Find where the given text appears and provide that cell's center as (x, y) coordinate. 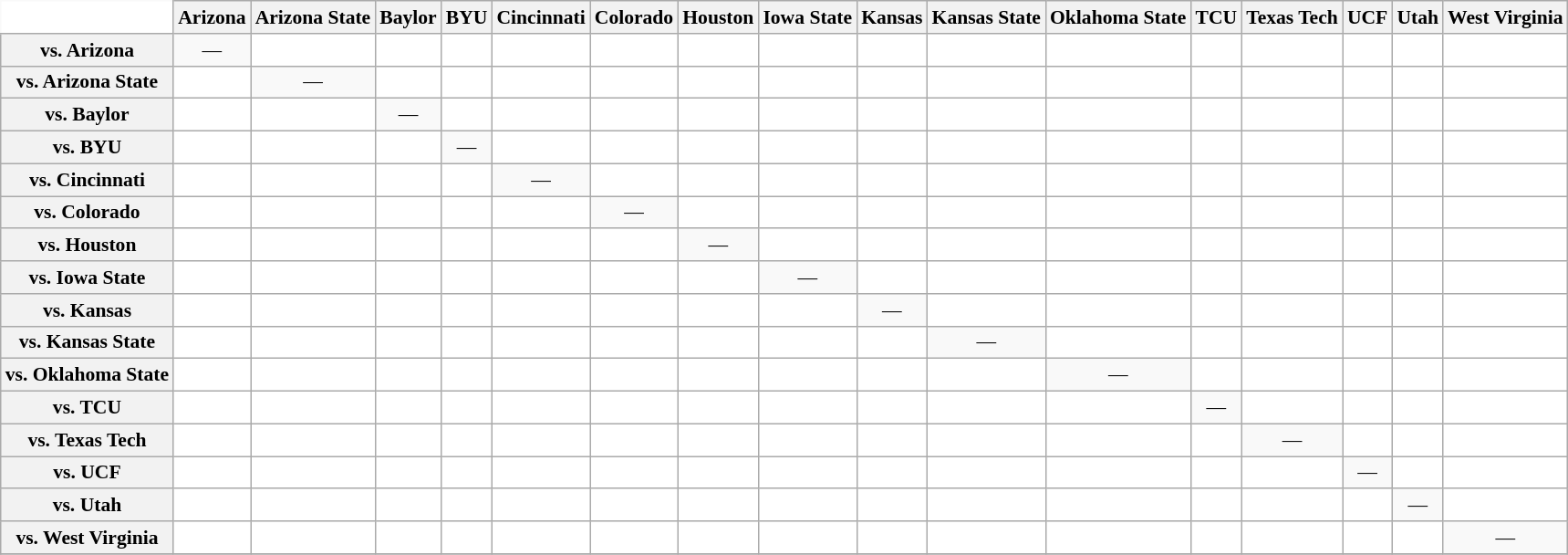
Colorado (634, 17)
vs. Texas Tech (88, 440)
vs. Colorado (88, 213)
Kansas State (987, 17)
Kansas (892, 17)
Texas Tech (1292, 17)
vs. Arizona State (88, 82)
Houston (718, 17)
Cincinnati (540, 17)
BYU (467, 17)
vs. Houston (88, 246)
West Virginia (1505, 17)
vs. Utah (88, 506)
vs. Cincinnati (88, 180)
Arizona State (314, 17)
vs. Kansas State (88, 342)
TCU (1216, 17)
vs. Arizona (88, 50)
Utah (1417, 17)
UCF (1367, 17)
vs. Iowa State (88, 277)
vs. UCF (88, 473)
Oklahoma State (1118, 17)
vs. Oklahoma State (88, 375)
vs. Baylor (88, 115)
Iowa State (807, 17)
Baylor (408, 17)
vs. Kansas (88, 310)
vs. TCU (88, 408)
vs. West Virginia (88, 538)
Arizona (212, 17)
vs. BYU (88, 148)
